Extract the [X, Y] coordinate from the center of the cell holding the provided text.  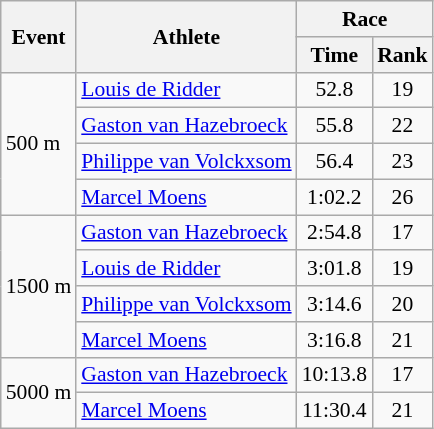
22 [402, 126]
1500 m [38, 286]
3:14.6 [334, 304]
Rank [402, 55]
2:54.8 [334, 233]
5000 m [38, 392]
56.4 [334, 162]
Athlete [186, 36]
1:02.2 [334, 197]
11:30.4 [334, 411]
26 [402, 197]
10:13.8 [334, 375]
20 [402, 304]
Time [334, 55]
23 [402, 162]
55.8 [334, 126]
52.8 [334, 90]
Race [365, 19]
500 m [38, 143]
3:16.8 [334, 340]
Event [38, 36]
3:01.8 [334, 269]
